Provide the [x, y] coordinate of the cell's center where the given text is located.  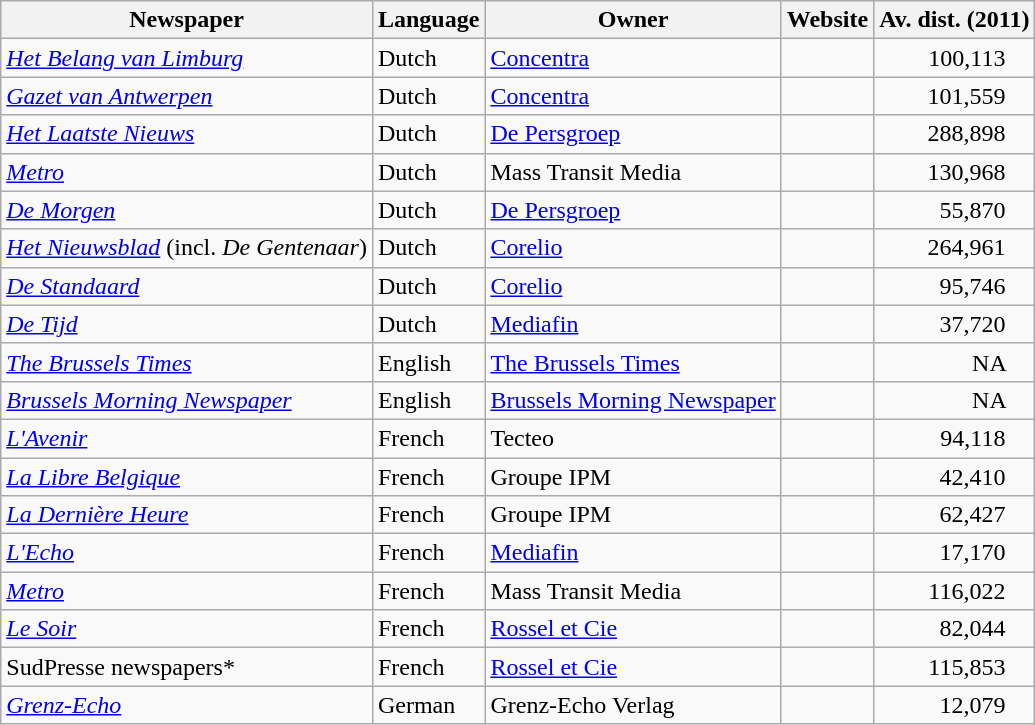
Het Laatste Nieuws [187, 134]
115,853 [954, 667]
De Morgen [187, 210]
42,410 [954, 477]
100,113 [954, 58]
Gazet van Antwerpen [187, 96]
L'Echo [187, 553]
Le Soir [187, 629]
Language [428, 20]
Av. dist. (2011) [954, 20]
Grenz-Echo [187, 705]
SudPresse newspapers* [187, 667]
German [428, 705]
95,746 [954, 286]
Tecteo [633, 438]
Grenz-Echo Verlag [633, 705]
De Standaard [187, 286]
101,559 [954, 96]
La Dernière Heure [187, 515]
La Libre Belgique [187, 477]
82,044 [954, 629]
Newspaper [187, 20]
De Tijd [187, 324]
116,022 [954, 591]
12,079 [954, 705]
L'Avenir [187, 438]
130,968 [954, 172]
94,118 [954, 438]
62,427 [954, 515]
288,898 [954, 134]
Website [827, 20]
Het Belang van Limburg [187, 58]
55,870 [954, 210]
37,720 [954, 324]
Het Nieuwsblad (incl. De Gentenaar) [187, 248]
264,961 [954, 248]
Owner [633, 20]
17,170 [954, 553]
